For the text-containing cell, return its midpoint in (X, Y) coordinate format. 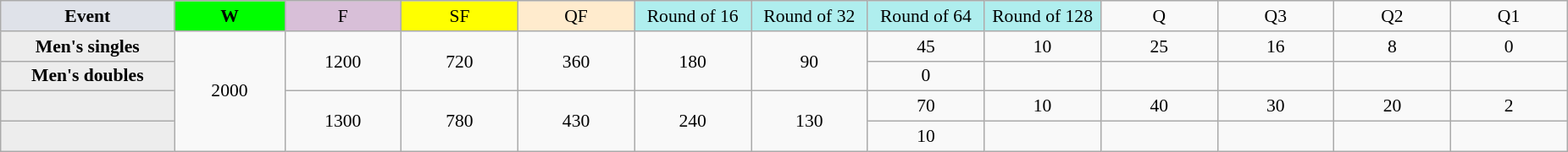
16 (1276, 46)
40 (1159, 106)
30 (1276, 106)
360 (576, 61)
25 (1159, 46)
Round of 16 (693, 16)
430 (576, 122)
SF (460, 16)
1200 (343, 61)
2000 (230, 91)
780 (460, 122)
Men's singles (88, 46)
720 (460, 61)
Round of 64 (926, 16)
240 (693, 122)
W (230, 16)
F (343, 16)
20 (1393, 106)
2 (1509, 106)
Q3 (1276, 16)
Round of 32 (809, 16)
Round of 128 (1043, 16)
Q (1159, 16)
8 (1393, 46)
1300 (343, 122)
Men's doubles (88, 76)
70 (926, 106)
Q2 (1393, 16)
Q1 (1509, 16)
Event (88, 16)
QF (576, 16)
90 (809, 61)
180 (693, 61)
45 (926, 46)
130 (809, 122)
